From the cell containing the given text, extract its center point as (x, y) coordinate. 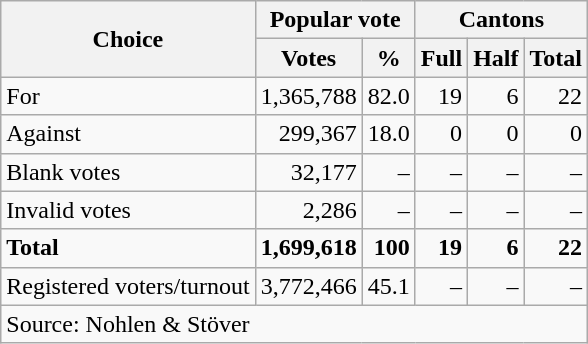
1,699,618 (308, 248)
Choice (128, 39)
Popular vote (335, 20)
3,772,466 (308, 286)
18.0 (388, 134)
Source: Nohlen & Stöver (294, 324)
Full (441, 58)
Cantons (501, 20)
45.1 (388, 286)
100 (388, 248)
Blank votes (128, 172)
Votes (308, 58)
% (388, 58)
82.0 (388, 96)
Against (128, 134)
Registered voters/turnout (128, 286)
299,367 (308, 134)
2,286 (308, 210)
For (128, 96)
1,365,788 (308, 96)
Half (496, 58)
Invalid votes (128, 210)
32,177 (308, 172)
